Return (X, Y) of the center of cell containing provided text 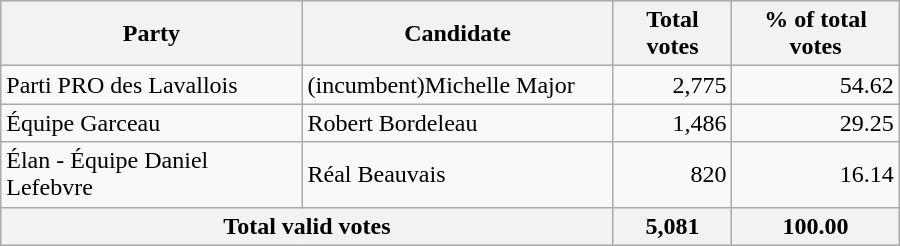
54.62 (816, 85)
1,486 (672, 123)
Total votes (672, 34)
% of total votes (816, 34)
Robert Bordeleau (458, 123)
29.25 (816, 123)
100.00 (816, 226)
Réal Beauvais (458, 174)
Candidate (458, 34)
Équipe Garceau (152, 123)
Party (152, 34)
2,775 (672, 85)
(incumbent)Michelle Major (458, 85)
820 (672, 174)
Total valid votes (307, 226)
16.14 (816, 174)
Parti PRO des Lavallois (152, 85)
5,081 (672, 226)
Élan - Équipe Daniel Lefebvre (152, 174)
